Determine the [x, y] coordinate at the center of the cell enclosing the given text.  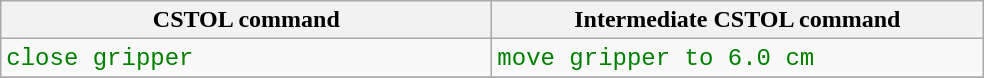
move gripper to 6.0 cm [738, 58]
CSTOL command [246, 20]
close gripper [246, 58]
Intermediate CSTOL command [738, 20]
